Locate the cell with the specified text and output its (x, y) center coordinate. 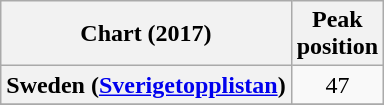
Peakposition (337, 34)
47 (337, 85)
Chart (2017) (146, 34)
Sweden (Sverigetopplistan) (146, 85)
